Provide the [X, Y] coordinate of the cell's center where the given text is located.  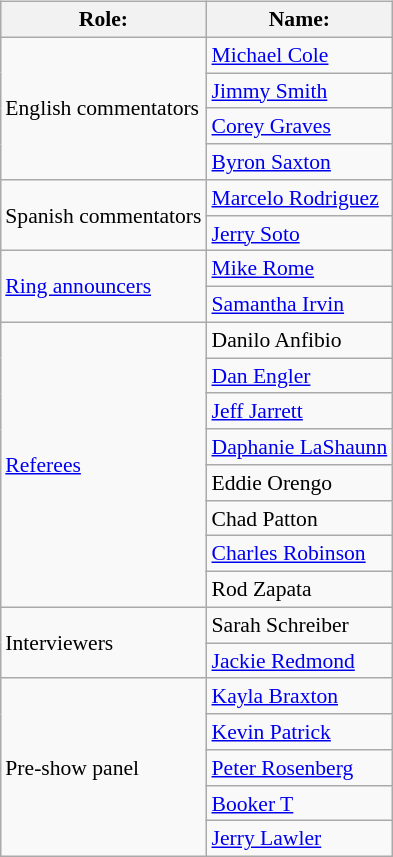
Daphanie LaShaunn [299, 447]
Sarah Schreiber [299, 625]
Booker T [299, 803]
Jerry Lawler [299, 839]
Jeff Jarrett [299, 411]
Dan Engler [299, 376]
Spanish commentators [103, 216]
Rod Zapata [299, 590]
Jimmy Smith [299, 91]
Eddie Orengo [299, 483]
Charles Robinson [299, 554]
Kevin Patrick [299, 732]
Jerry Soto [299, 233]
Role: [103, 20]
Byron Saxton [299, 162]
Pre-show panel [103, 767]
Chad Patton [299, 518]
Kayla Braxton [299, 696]
Peter Rosenberg [299, 768]
Interviewers [103, 642]
English commentators [103, 108]
Marcelo Rodriguez [299, 198]
Danilo Anfibio [299, 340]
Corey Graves [299, 126]
Name: [299, 20]
Jackie Redmond [299, 661]
Samantha Irvin [299, 305]
Michael Cole [299, 55]
Mike Rome [299, 269]
Ring announcers [103, 286]
Referees [103, 464]
